Pinpoint the cell where the given text exists, returning its [x, y] midpoint coordinate. 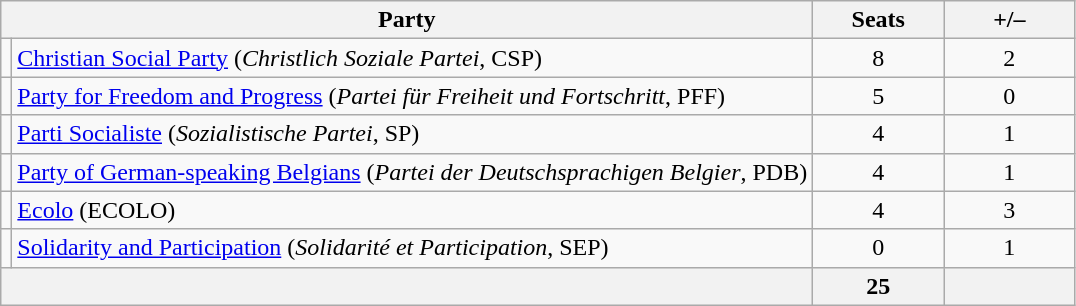
Party for Freedom and Progress (Partei für Freiheit und Fortschritt, PFF) [412, 96]
Christian Social Party (Christlich Soziale Partei, CSP) [412, 58]
Solidarity and Participation (Solidarité et Participation, SEP) [412, 248]
2 [1010, 58]
Seats [878, 20]
+/– [1010, 20]
5 [878, 96]
Party of German-speaking Belgians (Partei der Deutschsprachigen Belgier, PDB) [412, 172]
Ecolo (ECOLO) [412, 210]
Party [407, 20]
25 [878, 286]
Parti Socialiste (Sozialistische Partei, SP) [412, 134]
3 [1010, 210]
8 [878, 58]
